Return [x, y] of the center of cell containing provided text 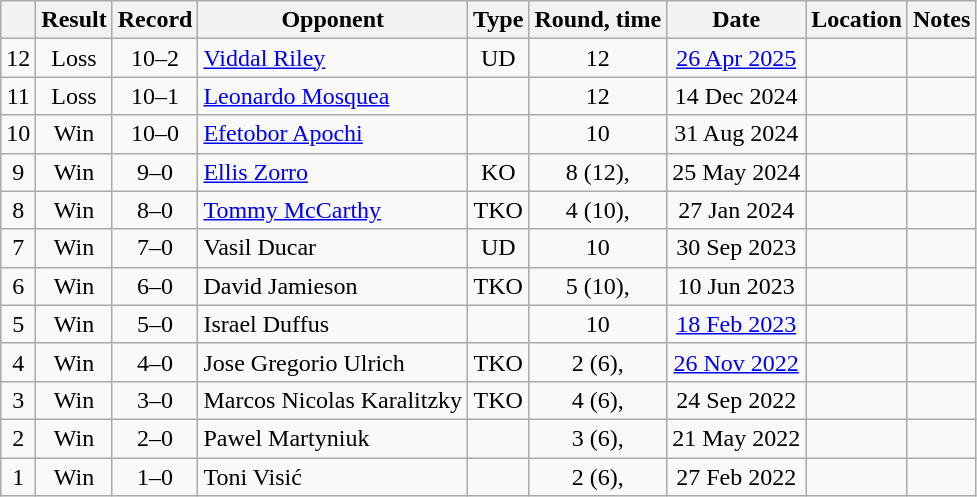
Record [155, 20]
26 Apr 2025 [736, 58]
Notes [941, 20]
Pawel Martyniuk [333, 438]
Ellis Zorro [333, 172]
Round, time [598, 20]
1–0 [155, 477]
Tommy McCarthy [333, 210]
9–0 [155, 172]
8–0 [155, 210]
10–1 [155, 96]
27 Feb 2022 [736, 477]
27 Jan 2024 [736, 210]
Location [857, 20]
7 [18, 248]
KO [498, 172]
Opponent [333, 20]
Jose Gregorio Ulrich [333, 362]
1 [18, 477]
Result [74, 20]
4–0 [155, 362]
18 Feb 2023 [736, 324]
10–0 [155, 134]
3–0 [155, 400]
25 May 2024 [736, 172]
Marcos Nicolas Karalitzky [333, 400]
5 [18, 324]
4 (6), [598, 400]
3 (6), [598, 438]
7–0 [155, 248]
David Jamieson [333, 286]
10 Jun 2023 [736, 286]
5–0 [155, 324]
5 (10), [598, 286]
2–0 [155, 438]
Date [736, 20]
Israel Duffus [333, 324]
6–0 [155, 286]
Vasil Ducar [333, 248]
8 (12), [598, 172]
6 [18, 286]
4 (10), [598, 210]
2 [18, 438]
Toni Visić [333, 477]
10–2 [155, 58]
14 Dec 2024 [736, 96]
8 [18, 210]
11 [18, 96]
31 Aug 2024 [736, 134]
26 Nov 2022 [736, 362]
21 May 2022 [736, 438]
Leonardo Mosquea [333, 96]
9 [18, 172]
24 Sep 2022 [736, 400]
4 [18, 362]
3 [18, 400]
30 Sep 2023 [736, 248]
Type [498, 20]
Efetobor Apochi [333, 134]
Viddal Riley [333, 58]
